Identify which cell holds the provided text, then report its [X, Y] central coordinate. 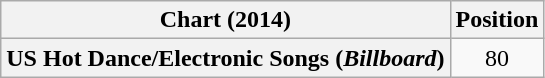
80 [497, 58]
US Hot Dance/Electronic Songs (Billboard) [226, 58]
Position [497, 20]
Chart (2014) [226, 20]
